Capture the cell that displays the provided text and extract its (x, y) central coordinate. 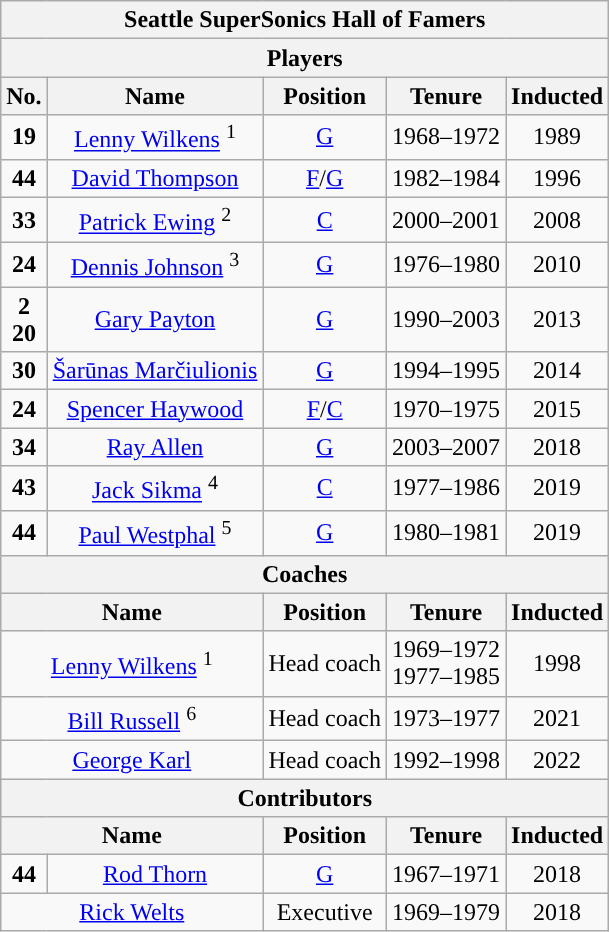
Paul Westphal 5 (155, 532)
Players (305, 58)
2022 (558, 760)
34 (24, 447)
Seattle SuperSonics Hall of Famers (305, 20)
2014 (558, 371)
1970–1975 (446, 409)
1982–1984 (446, 178)
43 (24, 488)
Bill Russell 6 (132, 718)
1977–1986 (446, 488)
1973–1977 (446, 718)
2013 (558, 320)
David Thompson (155, 178)
Spencer Haywood (155, 409)
Šarūnas Marčiulionis (155, 371)
No. (24, 96)
1969–19721977–1985 (446, 664)
1980–1981 (446, 532)
1996 (558, 178)
1994–1995 (446, 371)
2008 (558, 220)
2000–2001 (446, 220)
Executive (325, 912)
Contributors (305, 798)
1998 (558, 664)
Coaches (305, 574)
1992–1998 (446, 760)
1989 (558, 138)
2010 (558, 264)
2021 (558, 718)
1976–1980 (446, 264)
Ray Allen (155, 447)
Dennis Johnson 3 (155, 264)
F/C (325, 409)
F/G (325, 178)
2015 (558, 409)
30 (24, 371)
George Karl (132, 760)
220 (24, 320)
Jack Sikma 4 (155, 488)
2003–2007 (446, 447)
Rick Welts (132, 912)
1969–1979 (446, 912)
33 (24, 220)
1990–2003 (446, 320)
19 (24, 138)
Patrick Ewing 2 (155, 220)
1968–1972 (446, 138)
Rod Thorn (155, 874)
1967–1971 (446, 874)
Gary Payton (155, 320)
